Capture the cell that displays the provided text and extract its [X, Y] central coordinate. 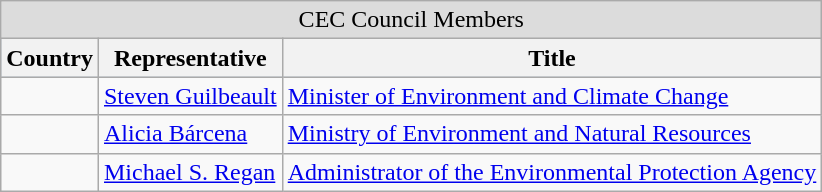
Alicia Bárcena [190, 134]
Country [50, 58]
Title [552, 58]
Minister of Environment and Climate Change [552, 96]
Administrator of the Environmental Protection Agency [552, 172]
CEC Council Members [412, 20]
Ministry of Environment and Natural Resources [552, 134]
Michael S. Regan [190, 172]
Representative [190, 58]
Steven Guilbeault [190, 96]
